Output the (X, Y) coordinate of the center of the cell containing the given text.  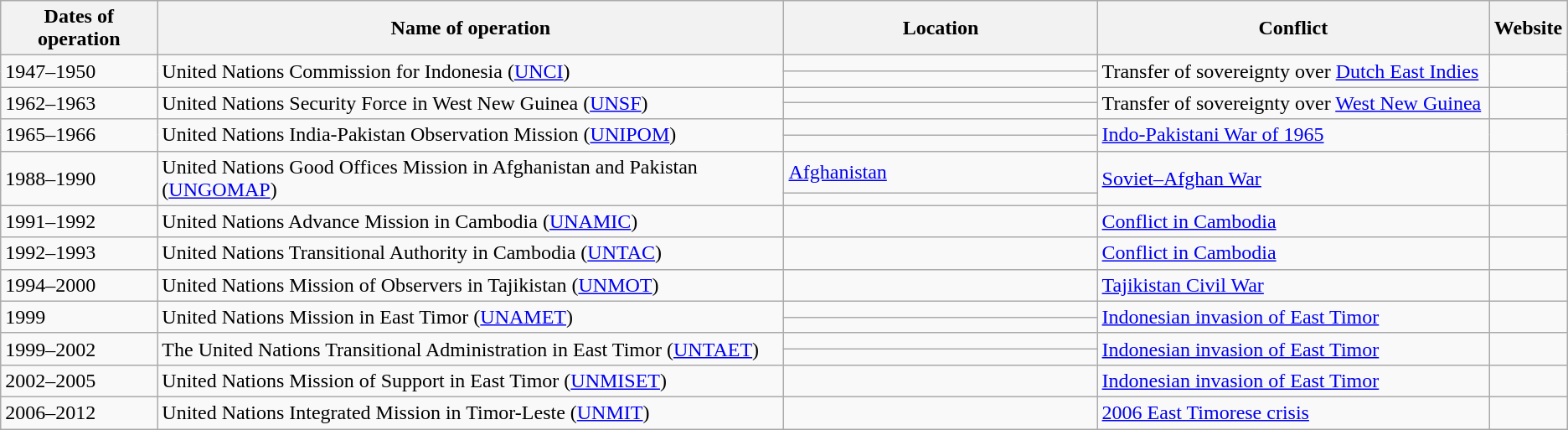
United Nations Security Force in West New Guinea (UNSF) (471, 103)
United Nations Good Offices Mission in Afghanistan and Pakistan (UNGOMAP) (471, 178)
United Nations Mission of Support in East Timor (UNMISET) (471, 381)
Name of operation (471, 28)
United Nations India-Pakistan Observation Mission (UNIPOM) (471, 135)
1962–1963 (79, 103)
1991–1992 (79, 221)
1965–1966 (79, 135)
United Nations Integrated Mission in Timor-Leste (UNMIT) (471, 412)
Conflict (1293, 28)
1999 (79, 317)
Website (1529, 28)
United Nations Commission for Indonesia (UNCI) (471, 71)
1988–1990 (79, 178)
Afghanistan (941, 172)
United Nations Advance Mission in Cambodia (UNAMIC) (471, 221)
United Nations Transitional Authority in Cambodia (UNTAC) (471, 253)
Dates of operation (79, 28)
Transfer of sovereignty over West New Guinea (1293, 103)
1994–2000 (79, 285)
United Nations Mission in East Timor (UNAMET) (471, 317)
1999–2002 (79, 349)
Transfer of sovereignty over Dutch East Indies (1293, 71)
United Nations Mission of Observers in Tajikistan (UNMOT) (471, 285)
2006–2012 (79, 412)
Tajikistan Civil War (1293, 285)
Location (941, 28)
Indo-Pakistani War of 1965 (1293, 135)
Soviet–Afghan War (1293, 178)
2002–2005 (79, 381)
1992–1993 (79, 253)
1947–1950 (79, 71)
2006 East Timorese crisis (1293, 412)
The United Nations Transitional Administration in East Timor (UNTAET) (471, 349)
